Capture the cell that displays the provided text and extract its [x, y] central coordinate. 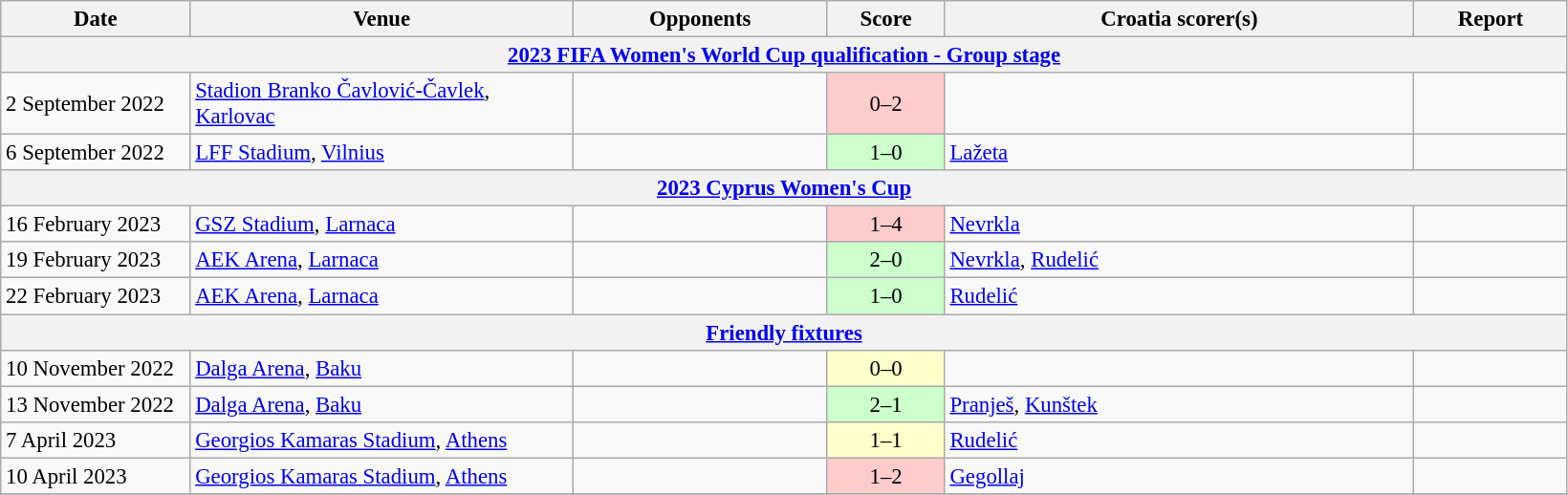
2023 FIFA Women's World Cup qualification - Group stage [784, 55]
19 February 2023 [96, 261]
2023 Cyprus Women's Cup [784, 188]
Venue [382, 19]
Opponents [700, 19]
Score [885, 19]
0–0 [885, 368]
GSZ Stadium, Larnaca [382, 225]
22 February 2023 [96, 296]
Croatia scorer(s) [1180, 19]
1–4 [885, 225]
10 April 2023 [96, 476]
2 September 2022 [96, 103]
1–2 [885, 476]
0–2 [885, 103]
7 April 2023 [96, 440]
Nevrkla, Rudelić [1180, 261]
LFF Stadium, Vilnius [382, 153]
Lažeta [1180, 153]
Date [96, 19]
Stadion Branko Čavlović-Čavlek, Karlovac [382, 103]
6 September 2022 [96, 153]
2–0 [885, 261]
Friendly fixtures [784, 333]
1–1 [885, 440]
13 November 2022 [96, 404]
10 November 2022 [96, 368]
Report [1492, 19]
Pranješ, Kunštek [1180, 404]
16 February 2023 [96, 225]
2–1 [885, 404]
Gegollaj [1180, 476]
Nevrkla [1180, 225]
